Search for the cell housing the specified text and yield its (X, Y) center coordinate. 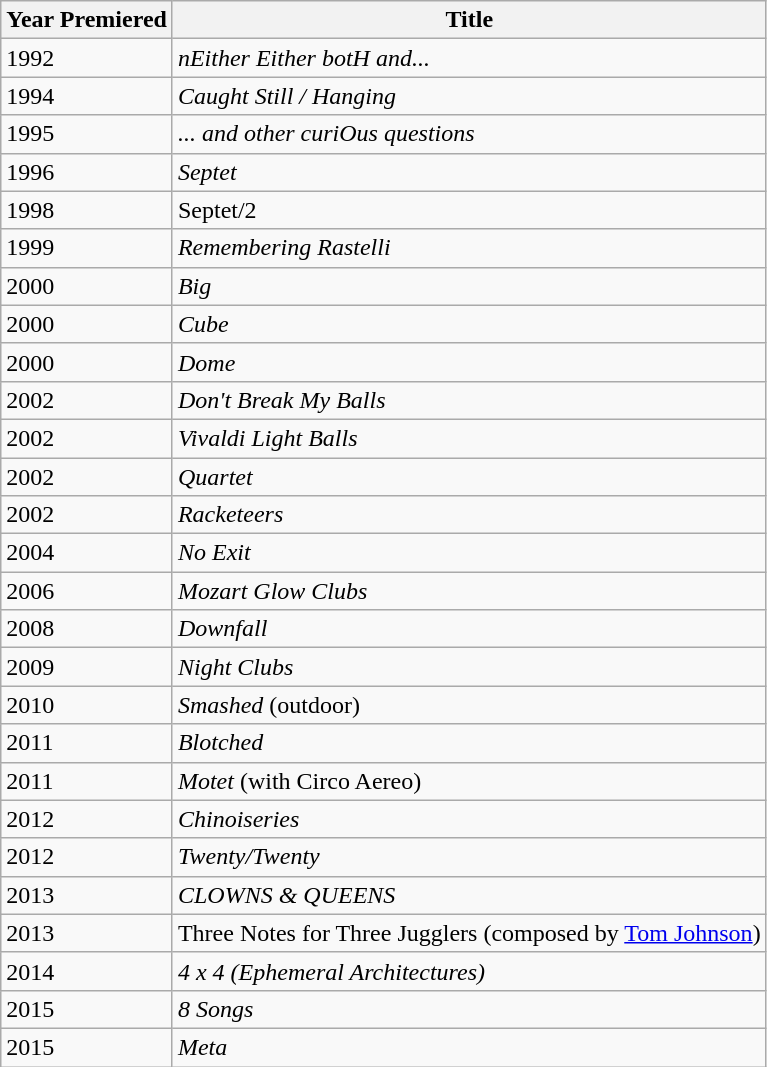
Mozart Glow Clubs (469, 591)
nEither Either botH and... (469, 58)
1996 (87, 172)
1995 (87, 134)
1998 (87, 210)
Don't Break My Balls (469, 400)
Big (469, 286)
No Exit (469, 553)
Vivaldi Light Balls (469, 438)
Twenty/Twenty (469, 857)
2004 (87, 553)
2008 (87, 629)
2006 (87, 591)
Chinoiseries (469, 819)
1992 (87, 58)
Meta (469, 1047)
Septet (469, 172)
1999 (87, 248)
Motet (with Circo Aereo) (469, 781)
2014 (87, 971)
Remembering Rastelli (469, 248)
4 x 4 (Ephemeral Architectures) (469, 971)
Blotched (469, 743)
Quartet (469, 477)
1994 (87, 96)
Dome (469, 362)
Cube (469, 324)
8 Songs (469, 1009)
CLOWNS & QUEENS (469, 895)
Caught Still / Hanging (469, 96)
Downfall (469, 629)
Night Clubs (469, 667)
Racketeers (469, 515)
2010 (87, 705)
... and other curiOus questions (469, 134)
2009 (87, 667)
Smashed (outdoor) (469, 705)
Year Premiered (87, 20)
Three Notes for Three Jugglers (composed by Tom Johnson) (469, 933)
Septet/2 (469, 210)
Title (469, 20)
